For the text-containing cell, return its midpoint in [X, Y] coordinate format. 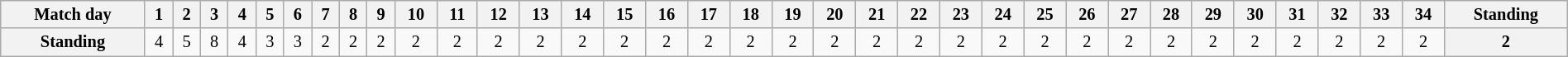
13 [541, 14]
17 [708, 14]
15 [625, 14]
26 [1087, 14]
7 [326, 14]
32 [1340, 14]
9 [381, 14]
23 [961, 14]
28 [1171, 14]
19 [792, 14]
24 [1002, 14]
22 [920, 14]
6 [298, 14]
18 [751, 14]
21 [877, 14]
31 [1297, 14]
20 [835, 14]
27 [1130, 14]
34 [1424, 14]
16 [667, 14]
25 [1045, 14]
14 [582, 14]
30 [1255, 14]
12 [498, 14]
10 [415, 14]
11 [457, 14]
1 [159, 14]
33 [1381, 14]
Match day [73, 14]
29 [1212, 14]
